Identify which cell holds the provided text, then report its (X, Y) central coordinate. 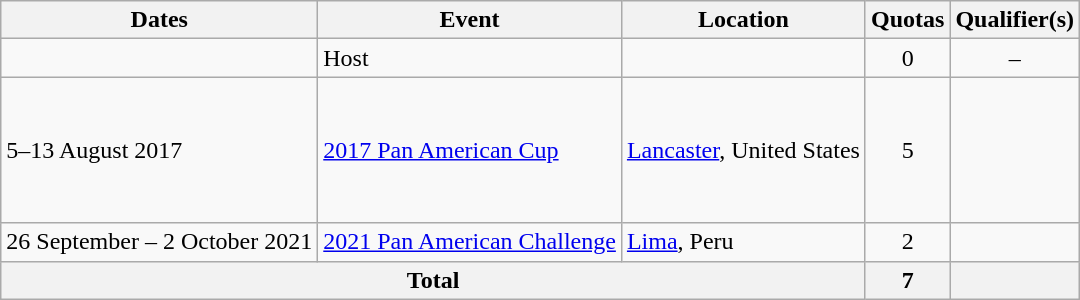
Lima, Peru (743, 242)
Location (743, 20)
7 (907, 280)
Total (434, 280)
Dates (160, 20)
Lancaster, United States (743, 150)
– (1015, 58)
5–13 August 2017 (160, 150)
5 (907, 150)
2021 Pan American Challenge (470, 242)
Qualifier(s) (1015, 20)
Host (470, 58)
26 September – 2 October 2021 (160, 242)
Event (470, 20)
0 (907, 58)
Quotas (907, 20)
2017 Pan American Cup (470, 150)
2 (907, 242)
